Return the (X, Y) coordinate for the center point of the cell that contains the specified text.  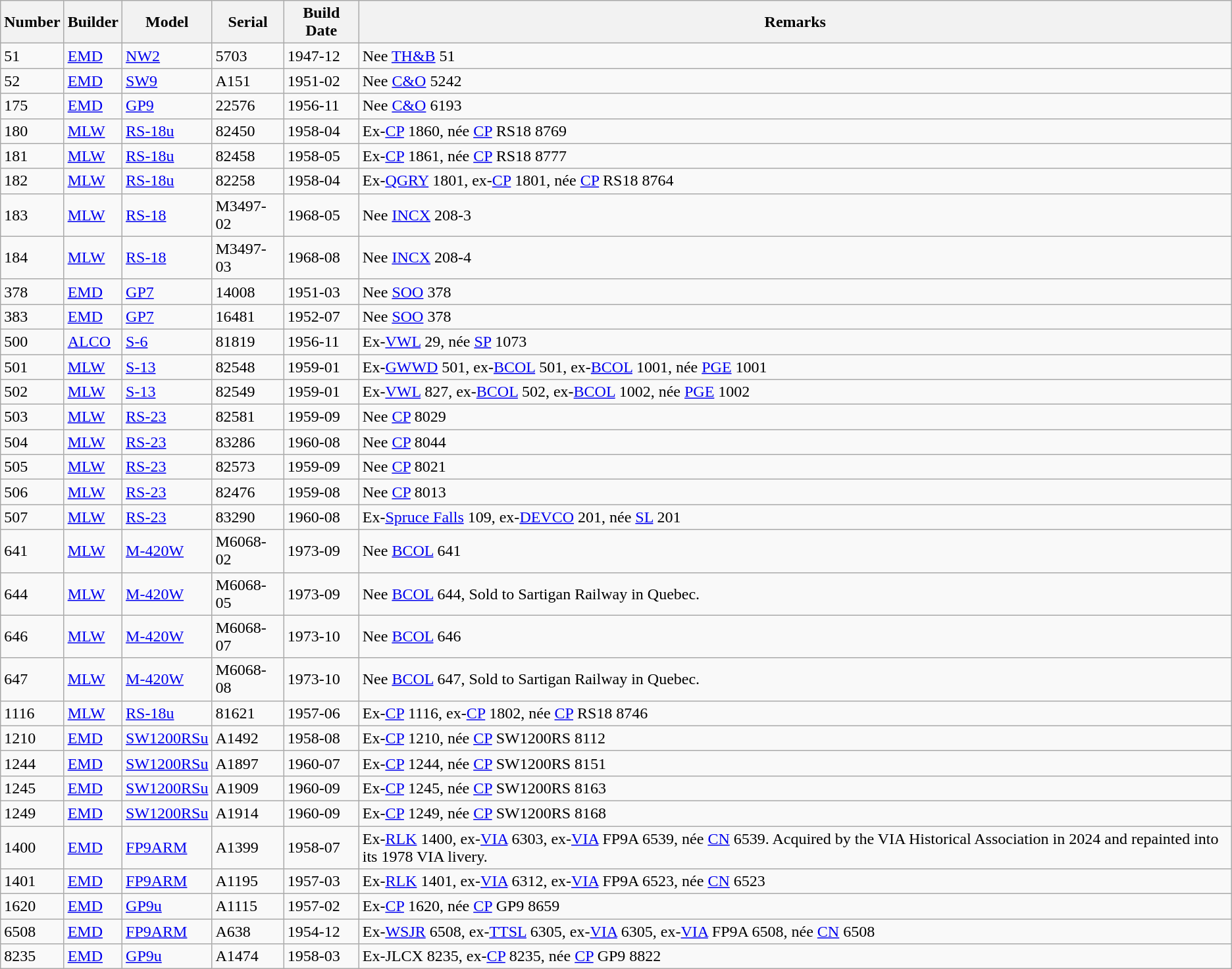
378 (32, 291)
M3497-02 (247, 214)
1951-02 (321, 81)
A1474 (247, 957)
505 (32, 467)
Ex-CP 1245, née CP SW1200RS 8163 (795, 788)
GP9 (167, 106)
1958-03 (321, 957)
181 (32, 156)
1954-12 (321, 932)
Ex-CP 1244, née CP SW1200RS 8151 (795, 763)
Nee INCX 208-4 (795, 258)
82450 (247, 131)
Ex-CP 1861, née CP RS18 8777 (795, 156)
52 (32, 81)
A1195 (247, 882)
A638 (247, 932)
1958-07 (321, 847)
14008 (247, 291)
Model (167, 22)
M3497-03 (247, 258)
501 (32, 366)
1620 (32, 907)
Builder (93, 22)
22576 (247, 106)
Nee CP 8021 (795, 467)
Remarks (795, 22)
Ex-CP 1116, ex-CP 1802, née CP RS18 8746 (795, 713)
Nee C&O 5242 (795, 81)
1401 (32, 882)
81819 (247, 341)
Ex-CP 1210, née CP SW1200RS 8112 (795, 738)
6508 (32, 932)
82548 (247, 366)
Nee TH&B 51 (795, 56)
Ex-Spruce Falls 109, ex-DEVCO 201, née SL 201 (795, 517)
82549 (247, 392)
Ex-WSJR 6508, ex-TTSL 6305, ex-VIA 6305, ex-VIA FP9A 6508, née CN 6508 (795, 932)
500 (32, 341)
1960-07 (321, 763)
644 (32, 593)
Nee BCOL 647, Sold to Sartigan Railway in Quebec. (795, 679)
Ex-CP 1860, née CP RS18 8769 (795, 131)
1951-03 (321, 291)
51 (32, 56)
1245 (32, 788)
ALCO (93, 341)
A1492 (247, 738)
M6068-07 (247, 637)
83286 (247, 442)
1249 (32, 813)
183 (32, 214)
1968-05 (321, 214)
M6068-02 (247, 551)
507 (32, 517)
1968-08 (321, 258)
180 (32, 131)
SW9 (167, 81)
Number (32, 22)
Nee CP 8013 (795, 492)
A1914 (247, 813)
Ex-CP 1249, née CP SW1200RS 8168 (795, 813)
383 (32, 316)
503 (32, 417)
646 (32, 637)
502 (32, 392)
Nee BCOL 644, Sold to Sartigan Railway in Quebec. (795, 593)
504 (32, 442)
82573 (247, 467)
8235 (32, 957)
A1909 (247, 788)
641 (32, 551)
1957-06 (321, 713)
A1115 (247, 907)
506 (32, 492)
1244 (32, 763)
Nee BCOL 641 (795, 551)
M6068-08 (247, 679)
82458 (247, 156)
5703 (247, 56)
182 (32, 181)
Ex-JLCX 8235, ex-CP 8235, née CP GP9 8822 (795, 957)
A1897 (247, 763)
Nee INCX 208-3 (795, 214)
1400 (32, 847)
82258 (247, 181)
Ex-VWL 29, née SP 1073 (795, 341)
Nee CP 8029 (795, 417)
Ex-RLK 1401, ex-VIA 6312, ex-VIA FP9A 6523, née CN 6523 (795, 882)
82476 (247, 492)
Nee CP 8044 (795, 442)
184 (32, 258)
1210 (32, 738)
Ex-GWWD 501, ex-BCOL 501, ex-BCOL 1001, née PGE 1001 (795, 366)
16481 (247, 316)
Nee BCOL 646 (795, 637)
1947-12 (321, 56)
1958-05 (321, 156)
Ex-CP 1620, née CP GP9 8659 (795, 907)
175 (32, 106)
1116 (32, 713)
1959-08 (321, 492)
1958-08 (321, 738)
Serial (247, 22)
NW2 (167, 56)
Ex-QGRY 1801, ex-CP 1801, née CP RS18 8764 (795, 181)
1957-03 (321, 882)
83290 (247, 517)
82581 (247, 417)
647 (32, 679)
81621 (247, 713)
M6068-05 (247, 593)
Nee C&O 6193 (795, 106)
1957-02 (321, 907)
Ex-VWL 827, ex-BCOL 502, ex-BCOL 1002, née PGE 1002 (795, 392)
A1399 (247, 847)
Build Date (321, 22)
S-6 (167, 341)
1952-07 (321, 316)
A151 (247, 81)
Ex-RLK 1400, ex-VIA 6303, ex-VIA FP9A 6539, née CN 6539. Acquired by the VIA Historical Association in 2024 and repainted into its 1978 VIA livery. (795, 847)
